From the cell containing the given text, extract its center point as (x, y) coordinate. 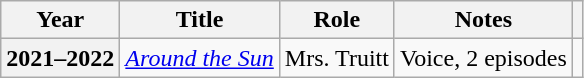
Mrs. Truitt (336, 58)
Year (60, 20)
Around the Sun (200, 58)
Notes (483, 20)
2021–2022 (60, 58)
Title (200, 20)
Role (336, 20)
Voice, 2 episodes (483, 58)
